Extract the [X, Y] coordinate from the center of the cell holding the provided text.  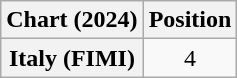
Chart (2024) [72, 20]
4 [190, 58]
Position [190, 20]
Italy (FIMI) [72, 58]
